Scan for the cell matching the given text and deliver its (X, Y) coordinate at center. 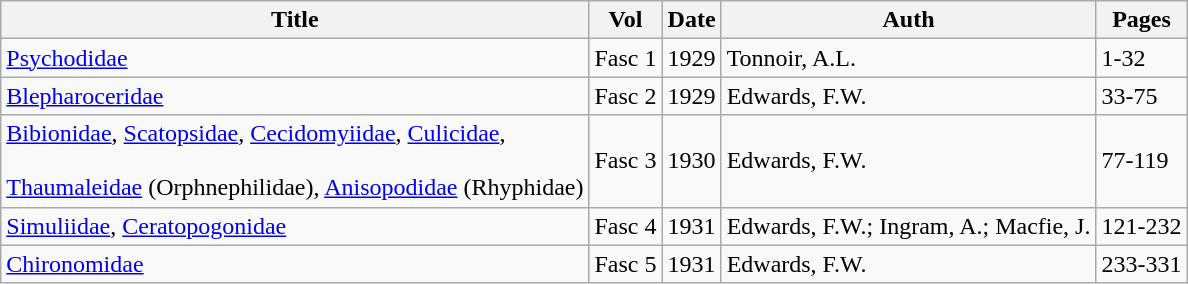
1930 (692, 161)
Edwards, F.W.; Ingram, A.; Macfie, J. (908, 226)
233-331 (1142, 264)
Title (295, 20)
Fasc 3 (626, 161)
Date (692, 20)
Pages (1142, 20)
33-75 (1142, 96)
Chironomidae (295, 264)
Fasc 5 (626, 264)
Vol (626, 20)
Fasc 1 (626, 58)
77-119 (1142, 161)
Blepharoceridae (295, 96)
Tonnoir, A.L. (908, 58)
Simuliidae, Ceratopogonidae (295, 226)
Psychodidae (295, 58)
Auth (908, 20)
121-232 (1142, 226)
Bibionidae, Scatopsidae, Cecidomyiidae, Culicidae,Thaumaleidae (Orphnephilidae), Anisopodidae (Rhyphidae) (295, 161)
Fasc 2 (626, 96)
Fasc 4 (626, 226)
1-32 (1142, 58)
